Scan for the cell matching the given text and deliver its (X, Y) coordinate at center. 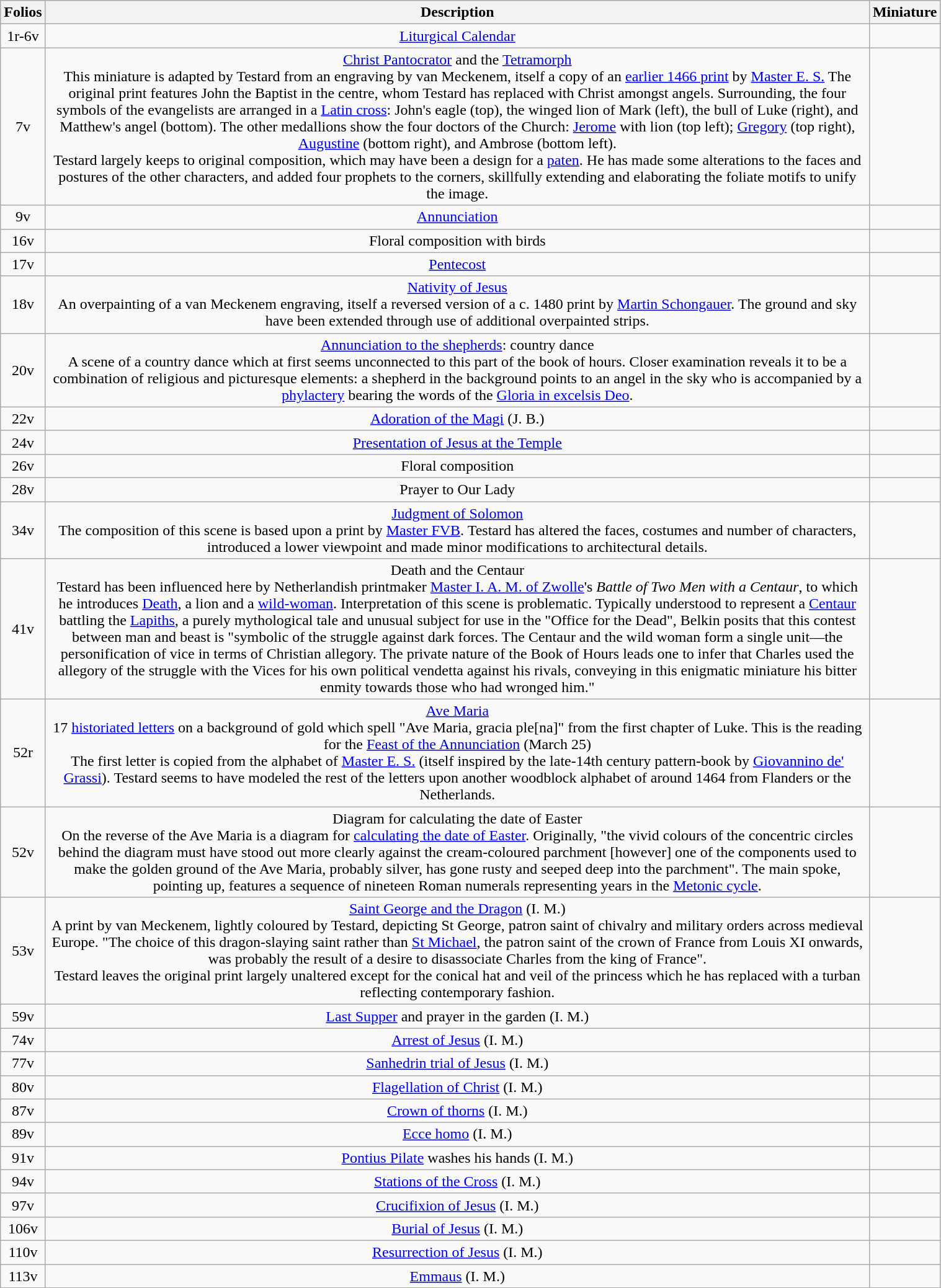
106v (23, 1228)
77v (23, 1064)
26v (23, 466)
Miniature (904, 12)
Description (457, 12)
Floral composition with birds (457, 241)
110v (23, 1252)
22v (23, 419)
97v (23, 1205)
24v (23, 442)
Folios (23, 12)
Resurrection of Jesus (I. M.) (457, 1252)
17v (23, 264)
20v (23, 370)
34v (23, 530)
113v (23, 1276)
9v (23, 217)
Sanhedrin trial of Jesus (I. M.) (457, 1064)
Emmaus (I. M.) (457, 1276)
52r (23, 753)
Ecce homo (I. M.) (457, 1134)
Pentecost (457, 264)
89v (23, 1134)
Prayer to Our Lady (457, 489)
Annunciation (457, 217)
28v (23, 489)
41v (23, 629)
Floral composition (457, 466)
Liturgical Calendar (457, 36)
52v (23, 852)
Pontius Pilate washes his hands (I. M.) (457, 1158)
Crown of thorns (I. M.) (457, 1111)
Stations of the Cross (I. M.) (457, 1181)
53v (23, 951)
Burial of Jesus (I. M.) (457, 1228)
18v (23, 304)
Adoration of the Magi (J. B.) (457, 419)
Presentation of Jesus at the Temple (457, 442)
1r-6v (23, 36)
7v (23, 127)
74v (23, 1040)
Last Supper and prayer in the garden (I. M.) (457, 1016)
80v (23, 1087)
91v (23, 1158)
16v (23, 241)
Arrest of Jesus (I. M.) (457, 1040)
87v (23, 1111)
Crucifixion of Jesus (I. M.) (457, 1205)
Flagellation of Christ (I. M.) (457, 1087)
59v (23, 1016)
94v (23, 1181)
